Capture the cell that displays the provided text and extract its (X, Y) central coordinate. 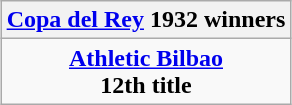
Copa del Rey 1932 winners (146, 20)
Athletic Bilbao12th title (146, 72)
